Scan for the cell matching the given text and deliver its [x, y] coordinate at center. 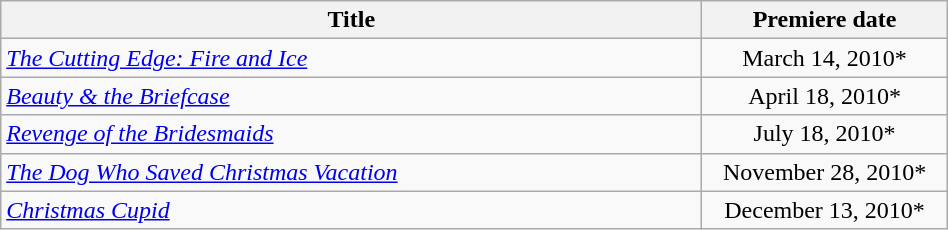
Title [352, 20]
Premiere date [824, 20]
March 14, 2010* [824, 58]
The Dog Who Saved Christmas Vacation [352, 172]
The Cutting Edge: Fire and Ice [352, 58]
Christmas Cupid [352, 210]
November 28, 2010* [824, 172]
December 13, 2010* [824, 210]
Beauty & the Briefcase [352, 96]
Revenge of the Bridesmaids [352, 134]
July 18, 2010* [824, 134]
April 18, 2010* [824, 96]
